Detect which cell encompasses the target text, then output its (x, y) center coordinate. 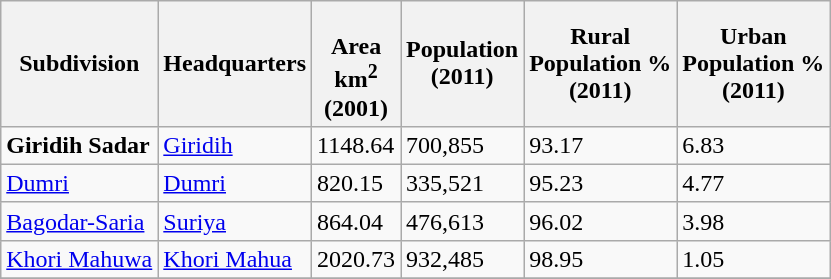
Subdivision (80, 64)
4.77 (754, 183)
6.83 (754, 145)
932,485 (462, 259)
335,521 (462, 183)
3.98 (754, 221)
Giridih Sadar (80, 145)
Khori Mahua (235, 259)
98.95 (600, 259)
RuralPopulation %(2011) (600, 64)
93.17 (600, 145)
864.04 (356, 221)
Population(2011) (462, 64)
700,855 (462, 145)
Giridih (235, 145)
1148.64 (356, 145)
476,613 (462, 221)
1.05 (754, 259)
Bagodar-Saria (80, 221)
Areakm2(2001) (356, 64)
Urban Population % (2011) (754, 64)
96.02 (600, 221)
Suriya (235, 221)
Headquarters (235, 64)
Khori Mahuwa (80, 259)
2020.73 (356, 259)
95.23 (600, 183)
820.15 (356, 183)
